Capture the cell that displays the provided text and extract its [x, y] central coordinate. 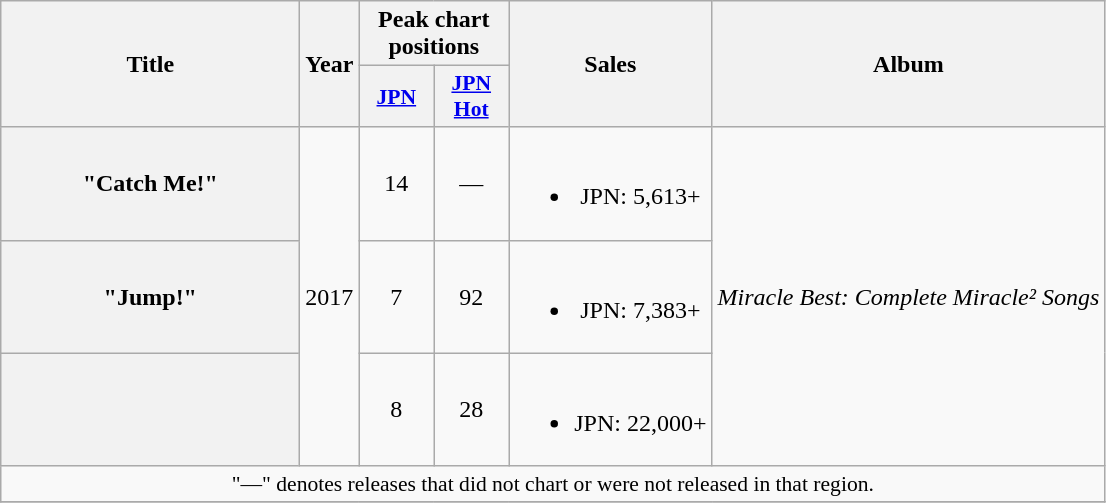
"—" denotes releases that did not chart or were not released in that region. [553, 484]
2017 [330, 296]
JPN: 5,613+ [610, 184]
JPNHot [472, 96]
JPN: 22,000+ [610, 410]
8 [396, 410]
JPN: 7,383+ [610, 296]
Sales [610, 64]
JPN [396, 96]
Peak chart positions [434, 34]
— [472, 184]
92 [472, 296]
28 [472, 410]
Miracle Best: Complete Miracle² Songs [908, 296]
7 [396, 296]
Album [908, 64]
Title [150, 64]
14 [396, 184]
"Catch Me!" [150, 184]
Year [330, 64]
"Jump!" [150, 296]
